Search for the cell housing the specified text and yield its (x, y) center coordinate. 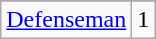
1 (144, 20)
Defenseman (66, 20)
